Identify which cell holds the provided text, then report its (x, y) central coordinate. 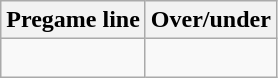
Over/under (210, 20)
Pregame line (74, 20)
